Determine the (x, y) coordinate at the center of the cell enclosing the given text.  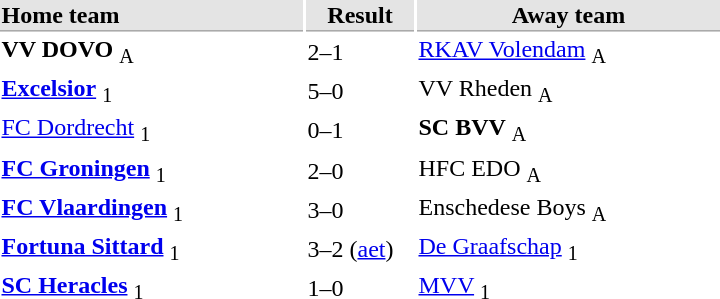
De Graafschap 1 (568, 249)
Excelsior 1 (152, 92)
Home team (152, 16)
VV DOVO A (152, 52)
SC BVV A (568, 131)
VV Rheden A (568, 92)
Fortuna Sittard 1 (152, 249)
2–0 (360, 170)
0–1 (360, 131)
Away team (568, 16)
Enschedese Boys A (568, 210)
3–0 (360, 210)
2–1 (360, 52)
FC Dordrecht 1 (152, 131)
RKAV Volendam A (568, 52)
FC Groningen 1 (152, 170)
Result (360, 16)
5–0 (360, 92)
3–2 (aet) (360, 249)
FC Vlaardingen 1 (152, 210)
HFC EDO A (568, 170)
